Provide the [x, y] coordinate of the cell's center where the given text is located.  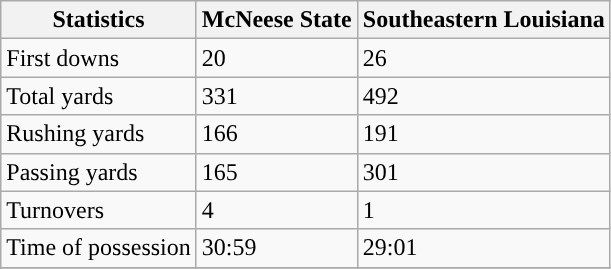
First downs [99, 58]
Turnovers [99, 210]
331 [276, 96]
4 [276, 210]
Rushing yards [99, 134]
26 [484, 58]
Statistics [99, 20]
Total yards [99, 96]
492 [484, 96]
20 [276, 58]
McNeese State [276, 20]
301 [484, 172]
165 [276, 172]
1 [484, 210]
166 [276, 134]
30:59 [276, 248]
29:01 [484, 248]
191 [484, 134]
Southeastern Louisiana [484, 20]
Passing yards [99, 172]
Time of possession [99, 248]
